From the cell containing the given text, extract its center point as (X, Y) coordinate. 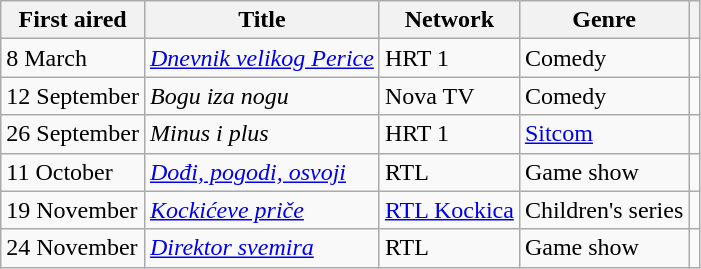
24 November (73, 248)
8 March (73, 58)
Title (262, 20)
26 September (73, 134)
RTL Kockica (449, 210)
Network (449, 20)
Minus i plus (262, 134)
Bogu iza nogu (262, 96)
First aired (73, 20)
Kockićeve priče (262, 210)
Dođi, pogodi, osvoji (262, 172)
Nova TV (449, 96)
11 October (73, 172)
19 November (73, 210)
Sitcom (604, 134)
Dnevnik velikog Perice (262, 58)
Direktor svemira (262, 248)
Children's series (604, 210)
Genre (604, 20)
12 September (73, 96)
